Determine the (X, Y) coordinate at the center of the cell enclosing the given text.  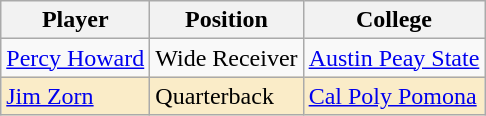
Austin Peay State (394, 58)
College (394, 20)
Quarterback (226, 96)
Jim Zorn (76, 96)
Percy Howard (76, 58)
Wide Receiver (226, 58)
Player (76, 20)
Position (226, 20)
Cal Poly Pomona (394, 96)
